Pinpoint the cell where the given text exists, returning its (x, y) midpoint coordinate. 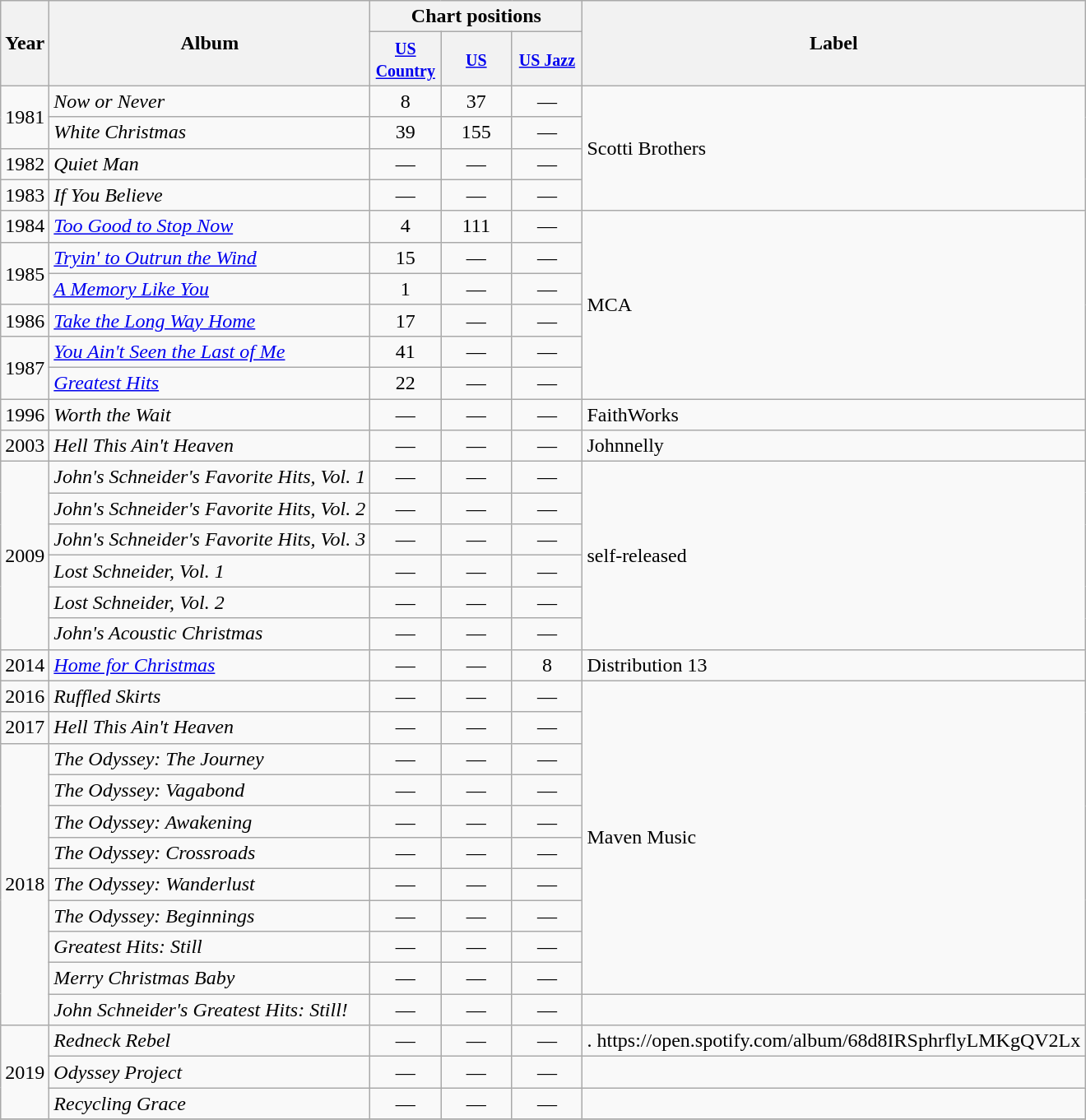
. https://open.spotify.com/album/68d8IRSphrflyLMKgQV2Lx (834, 1041)
Worth the Wait (210, 414)
self-released (834, 555)
John Schneider's Greatest Hits: Still! (210, 1010)
Chart positions (476, 16)
The Odyssey: Wanderlust (210, 884)
FaithWorks (834, 414)
John's Schneider's Favorite Hits, Vol. 2 (210, 509)
The Odyssey: Vagabond (210, 790)
Quiet Man (210, 164)
Odyssey Project (210, 1072)
MCA (834, 304)
Label (834, 43)
If You Believe (210, 195)
Take the Long Way Home (210, 320)
155 (476, 132)
Too Good to Stop Now (210, 226)
The Odyssey: Crossroads (210, 853)
22 (406, 383)
1981 (25, 117)
Maven Music (834, 838)
2019 (25, 1072)
Johnnelly (834, 446)
41 (406, 351)
White Christmas (210, 132)
Ruffled Skirts (210, 696)
A Memory Like You (210, 289)
US Country (406, 59)
4 (406, 226)
Tryin' to Outrun the Wind (210, 258)
Distribution 13 (834, 665)
2009 (25, 555)
2003 (25, 446)
Merry Christmas Baby (210, 978)
1987 (25, 367)
You Ain't Seen the Last of Me (210, 351)
39 (406, 132)
2018 (25, 884)
The Odyssey: The Journey (210, 759)
Scotti Brothers (834, 148)
Home for Christmas (210, 665)
1996 (25, 414)
The Odyssey: Beginnings (210, 916)
John's Acoustic Christmas (210, 634)
37 (476, 101)
Now or Never (210, 101)
15 (406, 258)
17 (406, 320)
Greatest Hits: Still (210, 947)
2016 (25, 696)
The Odyssey: Awakening (210, 821)
US (476, 59)
1 (406, 289)
1982 (25, 164)
Redneck Rebel (210, 1041)
1984 (25, 226)
2017 (25, 727)
Lost Schneider, Vol. 2 (210, 602)
2014 (25, 665)
Greatest Hits (210, 383)
1985 (25, 273)
1986 (25, 320)
John's Schneider's Favorite Hits, Vol. 3 (210, 540)
1983 (25, 195)
Lost Schneider, Vol. 1 (210, 571)
Year (25, 43)
John's Schneider's Favorite Hits, Vol. 1 (210, 477)
US Jazz (547, 59)
Recycling Grace (210, 1104)
Album (210, 43)
111 (476, 226)
